Find where the given text appears and provide that cell's center as (x, y) coordinate. 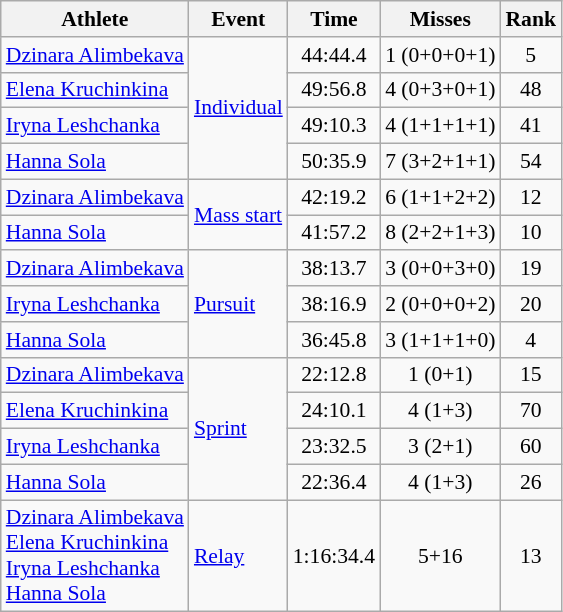
2 (0+0+0+2) (440, 304)
Misses (440, 19)
38:13.7 (334, 269)
44:44.4 (334, 55)
1 (0+1) (440, 375)
36:45.8 (334, 340)
20 (530, 304)
1:16:34.4 (334, 556)
3 (2+1) (440, 447)
49:56.8 (334, 90)
70 (530, 411)
12 (530, 197)
Dzinara AlimbekavaElena KruchinkinaIryna LeshchankaHanna Sola (95, 556)
26 (530, 482)
Time (334, 19)
Athlete (95, 19)
49:10.3 (334, 126)
Event (238, 19)
6 (1+1+2+2) (440, 197)
1 (0+0+0+1) (440, 55)
23:32.5 (334, 447)
48 (530, 90)
38:16.9 (334, 304)
3 (0+0+3+0) (440, 269)
7 (3+2+1+1) (440, 162)
50:35.9 (334, 162)
24:10.1 (334, 411)
41 (530, 126)
8 (2+2+1+3) (440, 233)
41:57.2 (334, 233)
Mass start (238, 214)
Relay (238, 556)
5+16 (440, 556)
Pursuit (238, 304)
Individual (238, 108)
Sprint (238, 428)
15 (530, 375)
10 (530, 233)
Rank (530, 19)
22:12.8 (334, 375)
54 (530, 162)
4 (1+1+1+1) (440, 126)
60 (530, 447)
13 (530, 556)
4 (0+3+0+1) (440, 90)
19 (530, 269)
3 (1+1+1+0) (440, 340)
42:19.2 (334, 197)
4 (530, 340)
22:36.4 (334, 482)
5 (530, 55)
